Capture the cell that displays the provided text and extract its (X, Y) central coordinate. 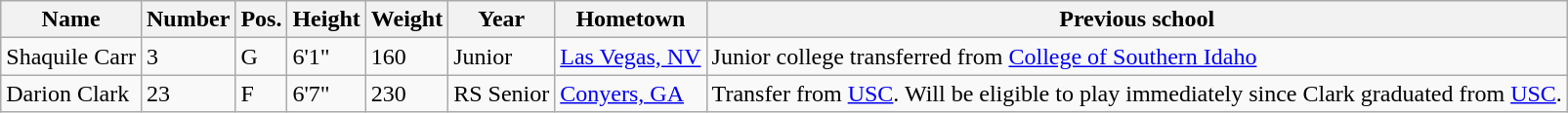
Junior (502, 56)
230 (406, 94)
Hometown (631, 19)
Name (71, 19)
3 (188, 56)
Conyers, GA (631, 94)
Las Vegas, NV (631, 56)
Height (326, 19)
G (262, 56)
Transfer from USC. Will be eligible to play immediately since Clark graduated from USC. (1137, 94)
Number (188, 19)
Shaquile Carr (71, 56)
6'1" (326, 56)
Junior college transferred from College of Southern Idaho (1137, 56)
RS Senior (502, 94)
160 (406, 56)
Pos. (262, 19)
Darion Clark (71, 94)
23 (188, 94)
Previous school (1137, 19)
6'7" (326, 94)
F (262, 94)
Weight (406, 19)
Year (502, 19)
